From the cell containing the given text, extract its center point as (x, y) coordinate. 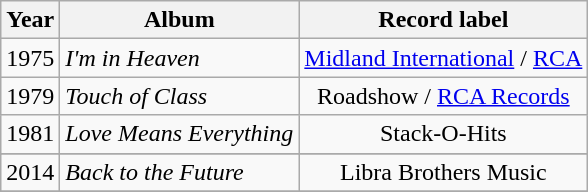
Album (180, 20)
Back to the Future (180, 172)
Love Means Everything (180, 134)
I'm in Heaven (180, 58)
Touch of Class (180, 96)
Roadshow / RCA Records (444, 96)
1981 (30, 134)
2014 (30, 172)
Midland International / RCA (444, 58)
Libra Brothers Music (444, 172)
1979 (30, 96)
Stack-O-Hits (444, 134)
1975 (30, 58)
Record label (444, 20)
Year (30, 20)
